Search for the cell housing the specified text and yield its [X, Y] center coordinate. 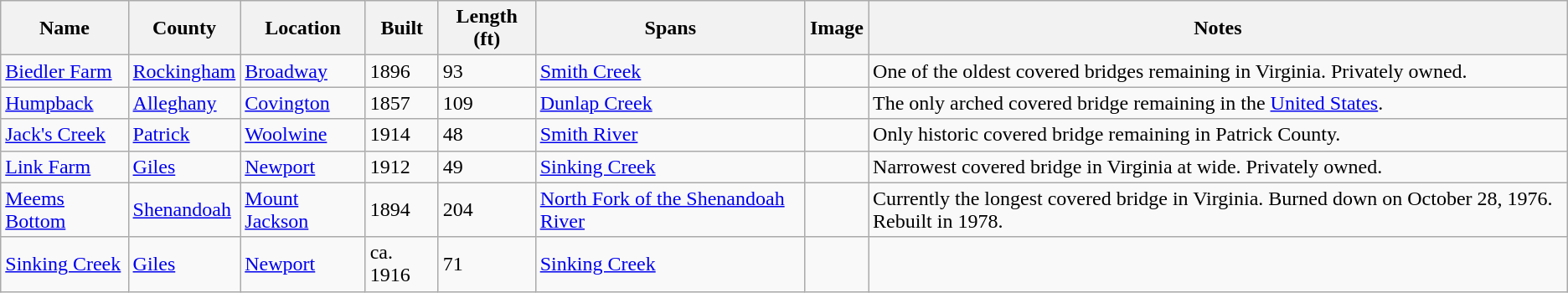
Shenandoah [184, 209]
North Fork of the Shenandoah River [670, 209]
Narrowest covered bridge in Virginia at wide. Privately owned. [1218, 167]
Covington [303, 103]
1896 [402, 71]
The only arched covered bridge remaining in the United States. [1218, 103]
48 [487, 135]
Dunlap Creek [670, 103]
Woolwine [303, 135]
1857 [402, 103]
ca. 1916 [402, 265]
Patrick [184, 135]
Image [836, 28]
Mount Jackson [303, 209]
93 [487, 71]
Humpback [64, 103]
Jack's Creek [64, 135]
1894 [402, 209]
Only historic covered bridge remaining in Patrick County. [1218, 135]
One of the oldest covered bridges remaining in Virginia. Privately owned. [1218, 71]
Location [303, 28]
Smith Creek [670, 71]
County [184, 28]
Link Farm [64, 167]
204 [487, 209]
1914 [402, 135]
Spans [670, 28]
Currently the longest covered bridge in Virginia. Burned down on October 28, 1976. Rebuilt in 1978. [1218, 209]
71 [487, 265]
Notes [1218, 28]
109 [487, 103]
Broadway [303, 71]
Built [402, 28]
Smith River [670, 135]
Rockingham [184, 71]
Length (ft) [487, 28]
Biedler Farm [64, 71]
1912 [402, 167]
49 [487, 167]
Alleghany [184, 103]
Meems Bottom [64, 209]
Name [64, 28]
